Output the (X, Y) coordinate of the center of the cell containing the given text.  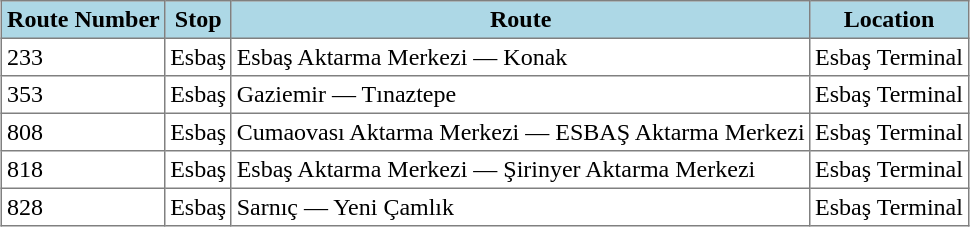
Sarnıç — Yeni Çamlık (520, 207)
233 (84, 57)
Gaziemir — Tınaztepe (520, 95)
808 (84, 132)
Cumaovası Aktarma Merkezi — ESBAŞ Aktarma Merkezi (520, 132)
818 (84, 170)
Route Number (84, 20)
Esbaş Aktarma Merkezi — Şirinyer Aktarma Merkezi (520, 170)
Stop (198, 20)
Esbaş Aktarma Merkezi — Konak (520, 57)
353 (84, 95)
Route (520, 20)
Location (889, 20)
828 (84, 207)
